Extract the [x, y] coordinate from the center of the cell holding the provided text.  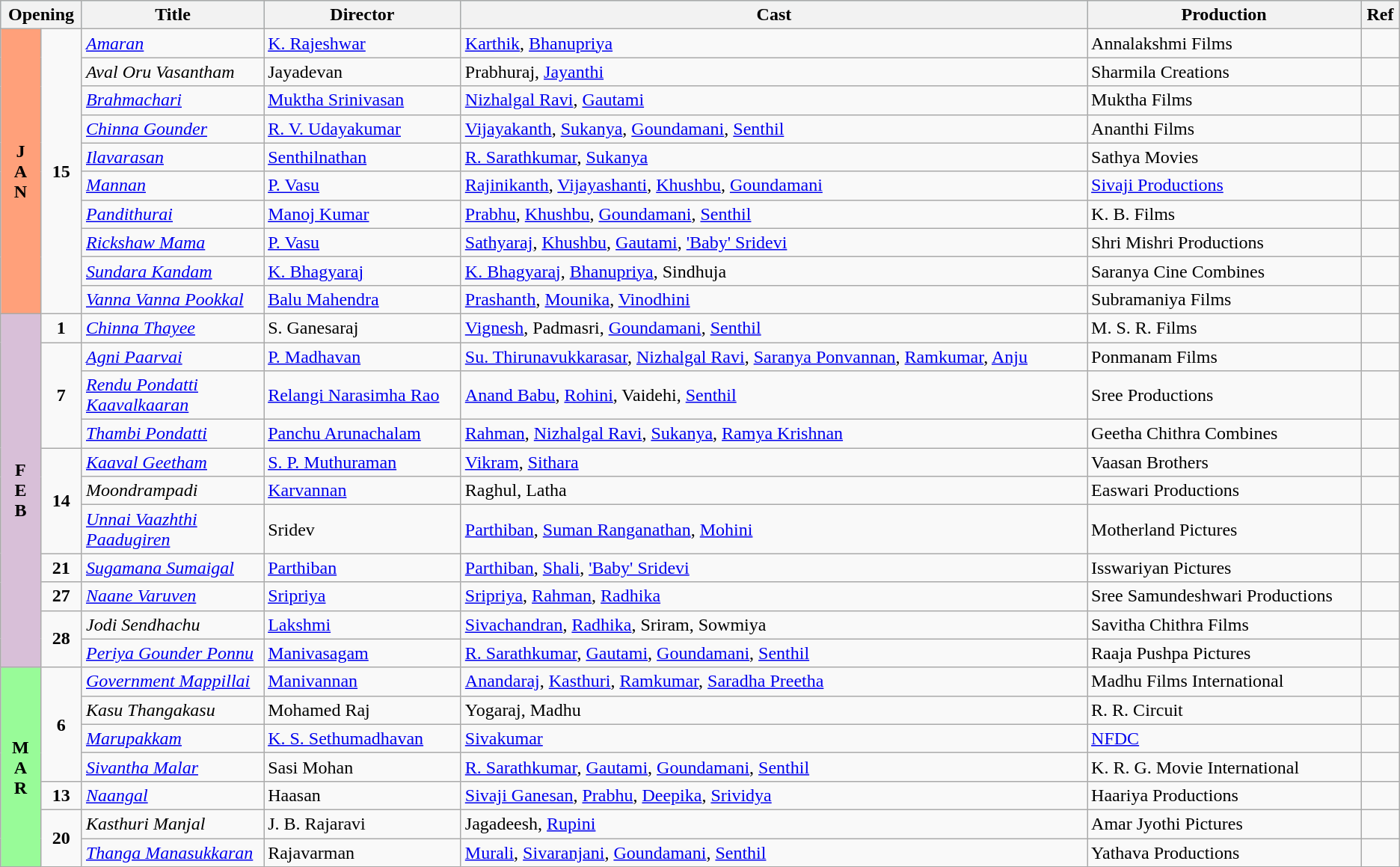
Vikram, Sithara [773, 462]
K. R. G. Movie International [1224, 767]
Geetha Chithra Combines [1224, 434]
Panchu Arunachalam [363, 434]
Sivakumar [773, 738]
27 [61, 596]
Unnai Vaazhthi Paadugiren [172, 530]
Agni Paarvai [172, 357]
K. Bhagyaraj, Bhanupriya, Sindhuja [773, 271]
Ref [1381, 15]
Easwari Productions [1224, 491]
Rajinikanth, Vijayashanti, Khushbu, Goundamani [773, 186]
Vaasan Brothers [1224, 462]
JAN [21, 172]
Prashanth, Mounika, Vinodhini [773, 299]
Jagadeesh, Rupini [773, 824]
Naangal [172, 795]
15 [61, 172]
Su. Thirunavukkarasar, Nizhalgal Ravi, Saranya Ponvannan, Ramkumar, Anju [773, 357]
21 [61, 568]
Thanga Manasukkaran [172, 852]
Rahman, Nizhalgal Ravi, Sukanya, Ramya Krishnan [773, 434]
6 [61, 724]
Raaja Pushpa Pictures [1224, 653]
Aval Oru Vasantham [172, 72]
Director [363, 15]
Madhu Films International [1224, 681]
Parthiban, Shali, 'Baby' Sridevi [773, 568]
Muktha Films [1224, 100]
Naane Varuven [172, 596]
Sree Productions [1224, 395]
Nizhalgal Ravi, Gautami [773, 100]
Sasi Mohan [363, 767]
Saranya Cine Combines [1224, 271]
Anand Babu, Rohini, Vaidehi, Senthil [773, 395]
K. Bhagyaraj [363, 271]
Rajavarman [363, 852]
Rickshaw Mama [172, 242]
Sharmila Creations [1224, 72]
Isswariyan Pictures [1224, 568]
Jayadevan [363, 72]
MAR [21, 767]
Mannan [172, 186]
Sathya Movies [1224, 157]
Anandaraj, Kasthuri, Ramkumar, Saradha Preetha [773, 681]
Sivaji Ganesan, Prabhu, Deepika, Srividya [773, 795]
Karvannan [363, 491]
S. P. Muthuraman [363, 462]
Brahmachari [172, 100]
Periya Gounder Ponnu [172, 653]
Production [1224, 15]
Vanna Vanna Pookkal [172, 299]
Mohamed Raj [363, 710]
Manivasagam [363, 653]
Kasthuri Manjal [172, 824]
Amaran [172, 43]
Vignesh, Padmasri, Goundamani, Senthil [773, 328]
Haariya Productions [1224, 795]
Muktha Srinivasan [363, 100]
Cast [773, 15]
Manoj Kumar [363, 214]
Sree Samundeshwari Productions [1224, 596]
Title [172, 15]
28 [61, 639]
Relangi Narasimha Rao [363, 395]
Sundara Kandam [172, 271]
Senthilnathan [363, 157]
Lakshmi [363, 625]
Savitha Chithra Films [1224, 625]
M. S. R. Films [1224, 328]
1 [61, 328]
Sugamana Sumaigal [172, 568]
Sripriya [363, 596]
14 [61, 501]
Chinna Gounder [172, 129]
NFDC [1224, 738]
Subramaniya Films [1224, 299]
Thambi Pondatti [172, 434]
S. Ganesaraj [363, 328]
Jodi Sendhachu [172, 625]
Marupakkam [172, 738]
Parthiban, Suman Ranganathan, Mohini [773, 530]
Sivaji Productions [1224, 186]
R. V. Udayakumar [363, 129]
Annalakshmi Films [1224, 43]
Yathava Productions [1224, 852]
Ananthi Films [1224, 129]
Parthiban [363, 568]
Sivantha Malar [172, 767]
Amar Jyothi Pictures [1224, 824]
Sivachandran, Radhika, Sriram, Sowmiya [773, 625]
Manivannan [363, 681]
7 [61, 395]
Motherland Pictures [1224, 530]
K. Rajeshwar [363, 43]
Vijayakanth, Sukanya, Goundamani, Senthil [773, 129]
Kasu Thangakasu [172, 710]
Sathyaraj, Khushbu, Gautami, 'Baby' Sridevi [773, 242]
Yogaraj, Madhu [773, 710]
Haasan [363, 795]
Government Mappillai [172, 681]
Prabhuraj, Jayanthi [773, 72]
R. Sarathkumar, Sukanya [773, 157]
Shri Mishri Productions [1224, 242]
Opening [42, 15]
Prabhu, Khushbu, Goundamani, Senthil [773, 214]
Raghul, Latha [773, 491]
Moondrampadi [172, 491]
FEB [21, 491]
20 [61, 838]
Murali, Sivaranjani, Goundamani, Senthil [773, 852]
Karthik, Bhanupriya [773, 43]
K. S. Sethumadhavan [363, 738]
P. Madhavan [363, 357]
Ilavarasan [172, 157]
Balu Mahendra [363, 299]
Kaaval Geetham [172, 462]
Rendu Pondatti Kaavalkaaran [172, 395]
Sridev [363, 530]
J. B. Rajaravi [363, 824]
Chinna Thayee [172, 328]
Sripriya, Rahman, Radhika [773, 596]
K. B. Films [1224, 214]
13 [61, 795]
R. R. Circuit [1224, 710]
Ponmanam Films [1224, 357]
Pandithurai [172, 214]
